From the cell containing the given text, extract its center point as (x, y) coordinate. 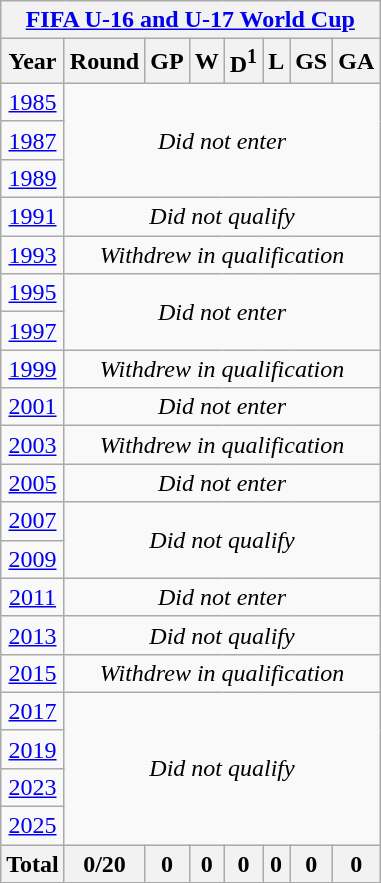
2009 (33, 559)
Year (33, 62)
2011 (33, 597)
1997 (33, 331)
W (206, 62)
GP (167, 62)
2007 (33, 521)
1991 (33, 217)
D1 (243, 62)
1995 (33, 293)
0/20 (104, 864)
GA (356, 62)
2017 (33, 711)
1987 (33, 140)
Round (104, 62)
2013 (33, 635)
1993 (33, 255)
Total (33, 864)
FIFA U-16 and U-17 World Cup (190, 20)
1999 (33, 369)
2003 (33, 445)
2023 (33, 787)
2025 (33, 826)
2019 (33, 749)
GS (312, 62)
2001 (33, 407)
L (276, 62)
2015 (33, 673)
1989 (33, 178)
1985 (33, 102)
2005 (33, 483)
